Return [X, Y] of the center of cell containing provided text 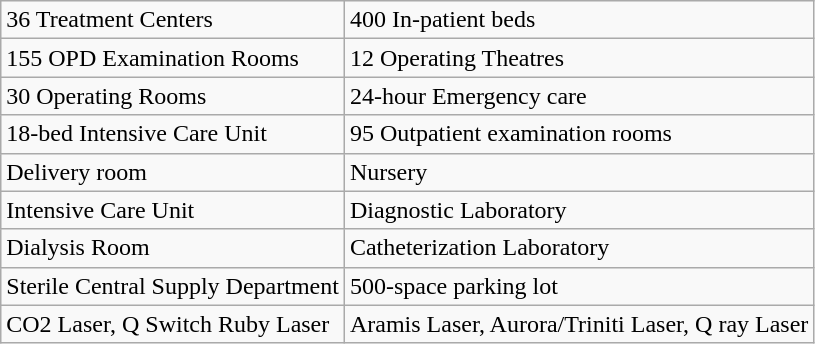
12 Operating Theatres [578, 58]
Aramis Laser, Aurora/Triniti Laser, Q ray Laser [578, 324]
95 Outpatient examination rooms [578, 134]
155 OPD Examination Rooms [173, 58]
CO2 Laser, Q Switch Ruby Laser [173, 324]
Diagnostic Laboratory [578, 210]
30 Operating Rooms [173, 96]
500-space parking lot [578, 286]
Delivery room [173, 172]
Dialysis Room [173, 248]
Nursery [578, 172]
400 In-patient beds [578, 20]
Catheterization Laboratory [578, 248]
18-bed Intensive Care Unit [173, 134]
Sterile Central Supply Department [173, 286]
24-hour Emergency care [578, 96]
36 Treatment Centers [173, 20]
Intensive Care Unit [173, 210]
